Provide the (x, y) coordinate of the cell's center where the given text is located.  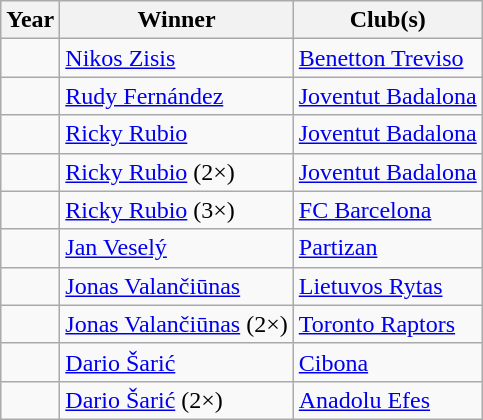
Dario Šarić (2×) (176, 400)
Ricky Rubio (3×) (176, 210)
Anadolu Efes (388, 400)
Winner (176, 20)
Nikos Zisis (176, 58)
Year (30, 20)
Benetton Treviso (388, 58)
Cibona (388, 362)
Club(s) (388, 20)
Rudy Fernández (176, 96)
Lietuvos Rytas (388, 286)
Dario Šarić (176, 362)
Jan Veselý (176, 248)
Ricky Rubio (176, 134)
Toronto Raptors (388, 324)
FC Barcelona (388, 210)
Jonas Valančiūnas (2×) (176, 324)
Ricky Rubio (2×) (176, 172)
Partizan (388, 248)
Jonas Valančiūnas (176, 286)
